Detect which cell encompasses the target text, then output its [x, y] center coordinate. 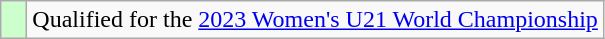
Qualified for the 2023 Women's U21 World Championship [316, 20]
